Return (X, Y) of the center of cell containing provided text 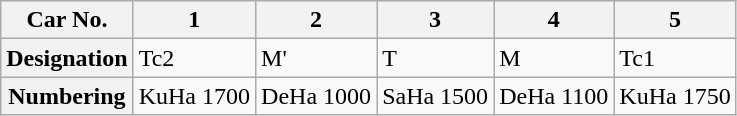
2 (316, 20)
SaHa 1500 (436, 96)
DeHa 1100 (554, 96)
Designation (67, 58)
1 (194, 20)
KuHa 1700 (194, 96)
Tc1 (675, 58)
4 (554, 20)
DeHa 1000 (316, 96)
Car No. (67, 20)
Tc2 (194, 58)
M (554, 58)
3 (436, 20)
5 (675, 20)
T (436, 58)
M' (316, 58)
KuHa 1750 (675, 96)
Numbering (67, 96)
